Locate the cell with the specified text and output its [X, Y] center coordinate. 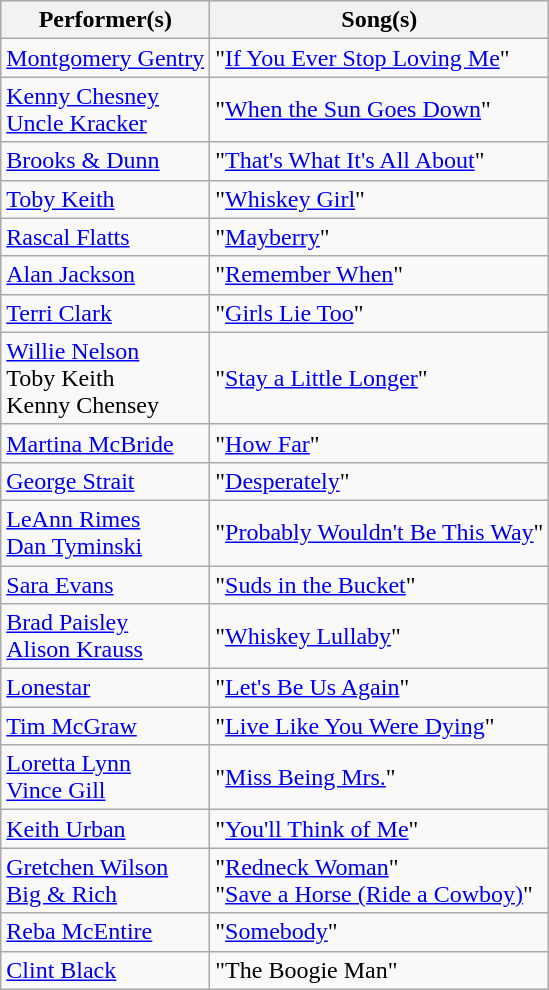
Reba McEntire [106, 932]
Rascal Flatts [106, 237]
Sara Evans [106, 585]
"Desperately" [380, 481]
"Remember When" [380, 275]
Loretta LynnVince Gill [106, 778]
"The Boogie Man" [380, 970]
Gretchen WilsonBig & Rich [106, 880]
Song(s) [380, 20]
"Somebody" [380, 932]
Martina McBride [106, 443]
"That's What It's All About" [380, 161]
LeAnn RimesDan Tyminski [106, 532]
Terri Clark [106, 313]
Brooks & Dunn [106, 161]
"Suds in the Bucket" [380, 585]
"Probably Wouldn't Be This Way" [380, 532]
Alan Jackson [106, 275]
"Mayberry" [380, 237]
Clint Black [106, 970]
Brad PaisleyAlison Krauss [106, 636]
Willie NelsonToby KeithKenny Chensey [106, 378]
Performer(s) [106, 20]
"Miss Being Mrs." [380, 778]
"Stay a Little Longer" [380, 378]
George Strait [106, 481]
"Whiskey Lullaby" [380, 636]
"Live Like You Were Dying" [380, 726]
"Girls Lie Too" [380, 313]
"Let's Be Us Again" [380, 688]
Toby Keith [106, 199]
Lonestar [106, 688]
Tim McGraw [106, 726]
"Whiskey Girl" [380, 199]
"How Far" [380, 443]
"When the Sun Goes Down" [380, 110]
Kenny ChesneyUncle Kracker [106, 110]
"You'll Think of Me" [380, 829]
Keith Urban [106, 829]
"If You Ever Stop Loving Me" [380, 58]
Montgomery Gentry [106, 58]
"Redneck Woman""Save a Horse (Ride a Cowboy)" [380, 880]
